Pinpoint the cell where the given text exists, returning its (X, Y) midpoint coordinate. 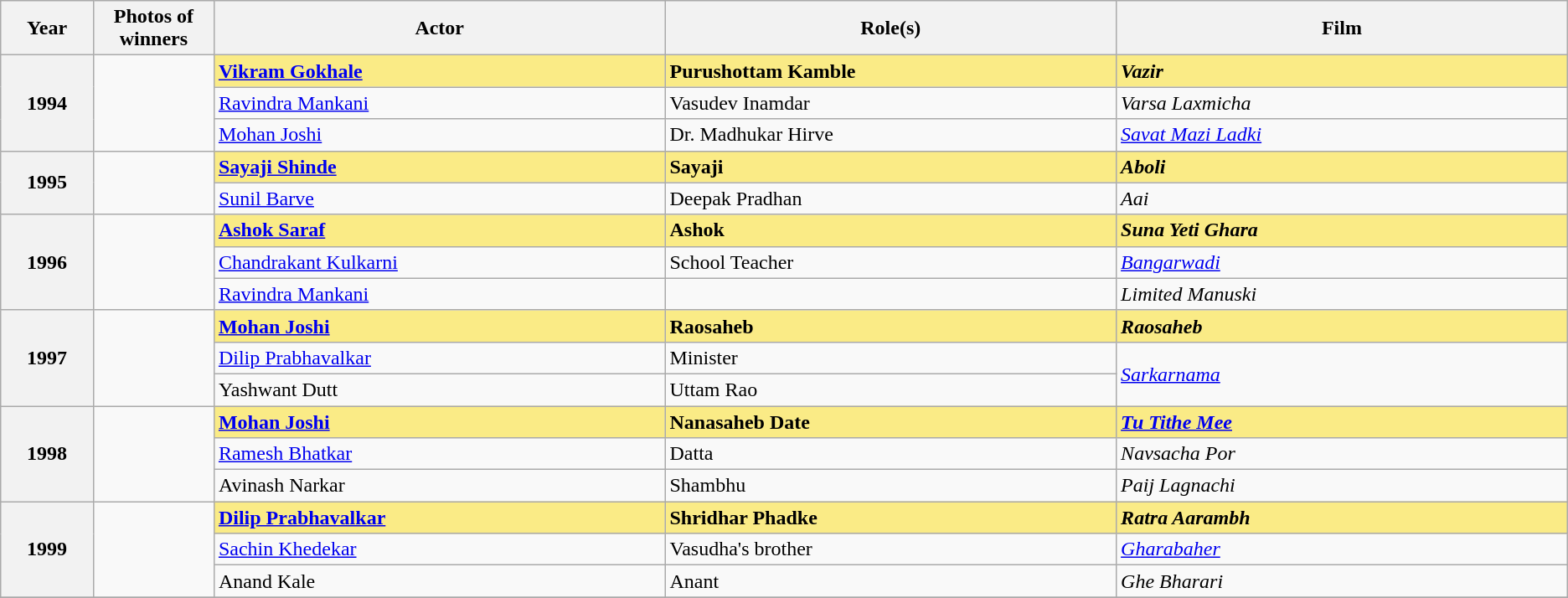
1998 (47, 453)
Sarkarnama (1342, 374)
Aai (1342, 198)
Chandrakant Kulkarni (439, 262)
Bangarwadi (1342, 262)
Minister (891, 358)
1995 (47, 183)
Purushottam Kamble (891, 71)
1999 (47, 549)
1994 (47, 103)
1996 (47, 262)
Ashok (891, 230)
Nanasaheb Date (891, 421)
Anant (891, 581)
Dr. Madhukar Hirve (891, 135)
Navsacha Por (1342, 454)
Sunil Barve (439, 198)
Aboli (1342, 167)
Limited Manuski (1342, 294)
Suna Yeti Ghara (1342, 230)
Savat Mazi Ladki (1342, 135)
Datta (891, 454)
Gharabaher (1342, 549)
Tu Tithe Mee (1342, 421)
Year (47, 28)
Vikram Gokhale (439, 71)
Sachin Khedekar (439, 549)
Uttam Rao (891, 389)
Photos of winners (153, 28)
Vazir (1342, 71)
Ashok Saraf (439, 230)
Yashwant Dutt (439, 389)
Vasudha's brother (891, 549)
Actor (439, 28)
Shambhu (891, 486)
Paij Lagnachi (1342, 486)
Deepak Pradhan (891, 198)
Shridhar Phadke (891, 518)
1997 (47, 358)
Anand Kale (439, 581)
Avinash Narkar (439, 486)
Ramesh Bhatkar (439, 454)
School Teacher (891, 262)
Sayaji Shinde (439, 167)
Ratra Aarambh (1342, 518)
Vasudev Inamdar (891, 103)
Ghe Bharari (1342, 581)
Sayaji (891, 167)
Film (1342, 28)
Role(s) (891, 28)
Varsa Laxmicha (1342, 103)
